Return the [X, Y] coordinate for the center point of the cell that contains the specified text.  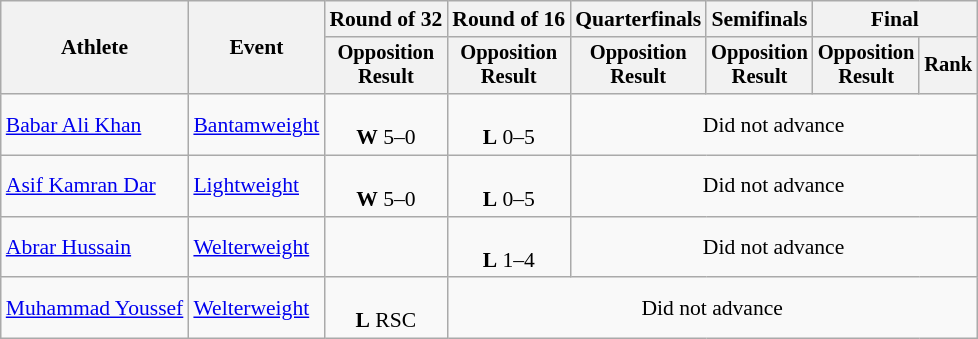
L RSC [386, 308]
Round of 16 [508, 19]
Muhammad Youssef [95, 308]
Asif Kamran Dar [95, 186]
Athlete [95, 48]
Final [895, 19]
Round of 32 [386, 19]
Quarterfinals [638, 19]
Event [256, 48]
Semifinals [760, 19]
L 1–4 [508, 248]
Bantamweight [256, 124]
Rank [948, 66]
Lightweight [256, 186]
Abrar Hussain [95, 248]
Babar Ali Khan [95, 124]
